Identify which cell holds the provided text, then report its (x, y) central coordinate. 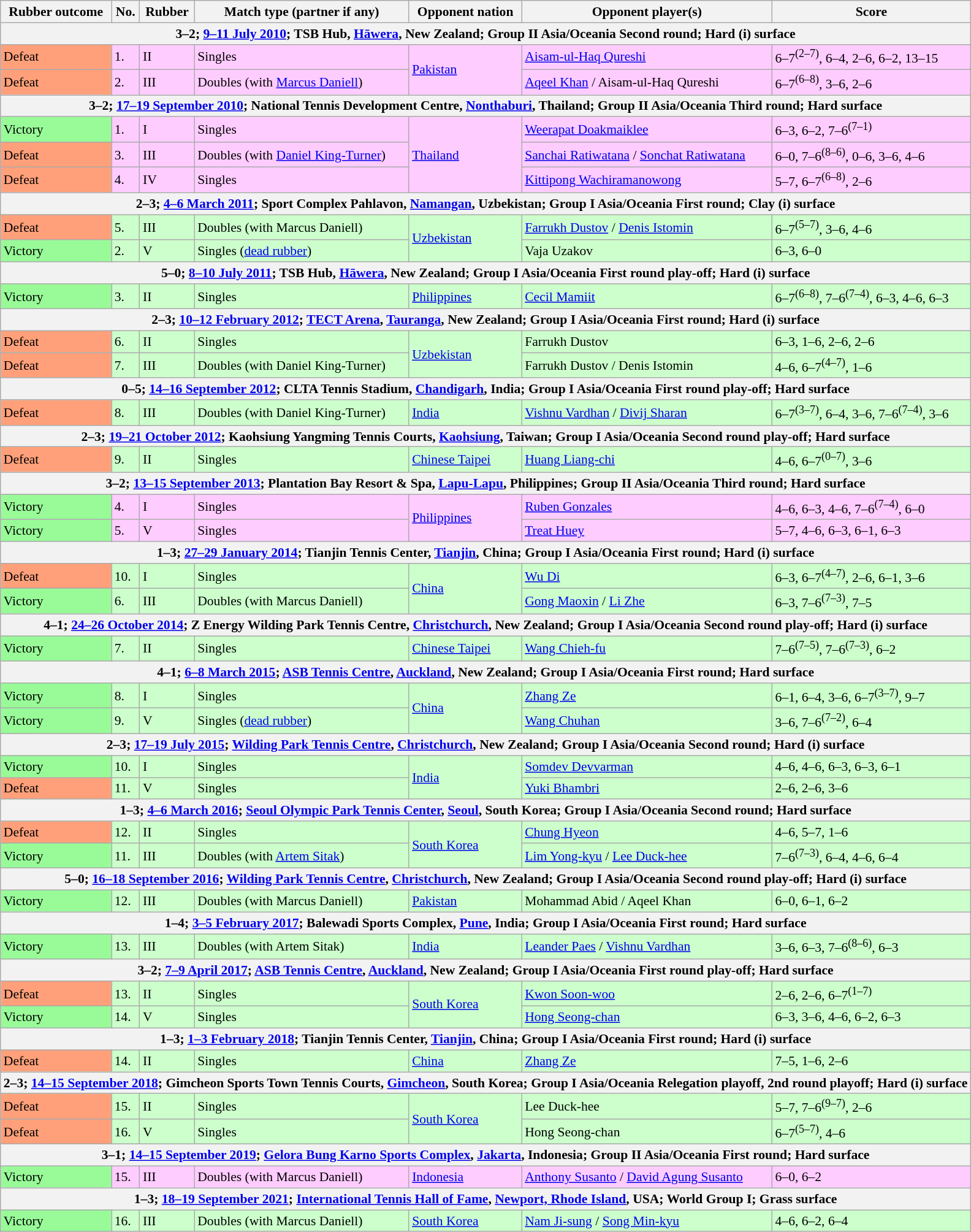
Leander Paes / Vishnu Vardhan (647, 947)
Opponent nation (465, 12)
Score (871, 12)
6–3, 6–2, 7–6(7–1) (871, 130)
5–0; 8–10 July 2011; TSB Hub, Hāwera, New Zealand; Group I Asia/Oceania First round play-off; Hard (i) surface (485, 273)
1–3; 27–29 January 2014; Tianjin Tennis Center, Tianjin, China; Group I Asia/Oceania First round; Hard (i) surface (485, 553)
6–7(2–7), 6–4, 2–6, 6–2, 13–15 (871, 56)
Wang Chuhan (647, 721)
No. (126, 12)
6–3, 3–6, 4–6, 6–2, 6–3 (871, 1017)
Rubber outcome (56, 12)
Farrukh Dustov (647, 342)
4–6, 4–6, 6–3, 6–3, 6–1 (871, 767)
7–6(7–3), 6–4, 4–6, 6–4 (871, 856)
5–0; 16–18 September 2016; Wilding Park Tennis Centre, Christchurch, New Zealand; Group I Asia/Oceania Second round play-off; Hard (i) surface (485, 879)
1–3; 1–3 February 2018; Tianjin Tennis Center, Tianjin, China; Group I Asia/Oceania First round; Hard (i) surface (485, 1039)
Anthony Susanto / David Agung Susanto (647, 1177)
Thailand (465, 155)
3–2; 13–15 September 2013; Plantation Bay Resort & Spa, Lapu-Lapu, Philippines; Group II Asia/Oceania Third round; Hard surface (485, 484)
Huang Liang-chi (647, 460)
6–3, 1–6, 2–6, 2–6 (871, 342)
4–1; 6–8 March 2015; ASB Tennis Centre, Auckland, New Zealand; Group I Asia/Oceania First round; Hard surface (485, 672)
4–6, 6–3, 4–6, 7–6(7–4), 6–0 (871, 507)
4–6, 5–7, 1–6 (871, 832)
Nam Ji-sung / Song Min-kyu (647, 1221)
5–7, 7–6(9–7), 2–6 (871, 1106)
6–7(6–8), 3–6, 2–6 (871, 82)
6–3, 6–7(4–7), 2–6, 6–1, 3–6 (871, 576)
6–1, 6–4, 3–6, 6–7(3–7), 9–7 (871, 695)
Wu Di (647, 576)
Somdev Devvarman (647, 767)
Vishnu Vardhan / Divij Sharan (647, 412)
2–6, 2–6, 3–6 (871, 789)
Vaja Uzakov (647, 251)
7–5, 1–6, 2–6 (871, 1061)
Lim Yong-kyu / Lee Duck-hee (647, 856)
7–6(7–5), 7–6(7–3), 6–2 (871, 649)
1–4; 3–5 February 2017; Balewadi Sports Complex, Pune, India; Group I Asia/Oceania First round; Hard surface (485, 923)
2–6, 2–6, 6–7(1–7) (871, 993)
3–2; 17–19 September 2010; National Tennis Development Centre, Nonthaburi, Thailand; Group II Asia/Oceania Third round; Hard surface (485, 106)
Lee Duck-hee (647, 1106)
Cecil Mamiit (647, 297)
5–7, 6–7(6–8), 2–6 (871, 180)
4–6, 6–2, 6–4 (871, 1221)
Match type (partner if any) (302, 12)
6–0, 6–2 (871, 1177)
Ruben Gonzales (647, 507)
Kwon Soon-woo (647, 993)
Weerapat Doakmaiklee (647, 130)
1–3; 18–19 September 2021; International Tennis Hall of Fame, Newport, Rhode Island, USA; World Group I; Grass surface (485, 1199)
Aqeel Khan / Aisam-ul-Haq Qureshi (647, 82)
5–7, 4–6, 6–3, 6–1, 6–3 (871, 531)
6–0, 6–1, 6–2 (871, 901)
3–6, 6–3, 7–6(8–6), 6–3 (871, 947)
6–7(6–8), 7–6(7–4), 6–3, 4–6, 6–3 (871, 297)
Chung Hyeon (647, 832)
Gong Maoxin / Li Zhe (647, 601)
2–3; 10–12 February 2012; TECT Arena, Tauranga, New Zealand; Group I Asia/Oceania First round; Hard (i) surface (485, 320)
Indonesia (465, 1177)
1–3; 4–6 March 2016; Seoul Olympic Park Tennis Center, Seoul, South Korea; Group I Asia/Oceania Second round; Hard surface (485, 811)
6–0, 7–6(8–6), 0–6, 3–6, 4–6 (871, 155)
Kittipong Wachiramanowong (647, 180)
Wang Chieh-fu (647, 649)
4–6, 6–7(0–7), 3–6 (871, 460)
Mohammad Abid / Aqeel Khan (647, 901)
2–3; 17–19 July 2015; Wilding Park Tennis Centre, Christchurch, New Zealand; Group I Asia/Oceania Second round; Hard (i) surface (485, 745)
Treat Huey (647, 531)
Rubber (167, 12)
Aisam-ul-Haq Qureshi (647, 56)
Sanchai Ratiwatana / Sonchat Ratiwatana (647, 155)
6–7(5–7), 3–6, 4–6 (871, 227)
4–1; 24–26 October 2014; Z Energy Wilding Park Tennis Centre, Christchurch, New Zealand; Group I Asia/Oceania Second round play-off; Hard (i) surface (485, 625)
3–2; 9–11 July 2010; TSB Hub, Hāwera, New Zealand; Group II Asia/Oceania Second round; Hard (i) surface (485, 34)
Opponent player(s) (647, 12)
6–3, 6–0 (871, 251)
3–2; 7–9 April 2017; ASB Tennis Centre, Auckland, New Zealand; Group I Asia/Oceania First round play-off; Hard surface (485, 970)
2–3; 19–21 October 2012; Kaohsiung Yangming Tennis Courts, Kaohsiung, Taiwan; Group I Asia/Oceania Second round play-off; Hard surface (485, 437)
6–7(3–7), 6–4, 3–6, 7–6(7–4), 3–6 (871, 412)
4–6, 6–7(4–7), 1–6 (871, 365)
Yuki Bhambri (647, 789)
0–5; 14–16 September 2012; CLTA Tennis Stadium, Chandigarh, India; Group I Asia/Oceania First round play-off; Hard surface (485, 389)
6–7(5–7), 4–6 (871, 1132)
3–6, 7–6(7–2), 6–4 (871, 721)
3–1; 14–15 September 2019; Gelora Bung Karno Sports Complex, Jakarta, Indonesia; Group II Asia/Oceania First round; Hard surface (485, 1155)
2–3; 4–6 March 2011; Sport Complex Pahlavon, Namangan, Uzbekistan; Group I Asia/Oceania First round; Clay (i) surface (485, 204)
6–3, 7–6(7–3), 7–5 (871, 601)
IV (167, 180)
